Identify which cell holds the provided text, then report its (x, y) central coordinate. 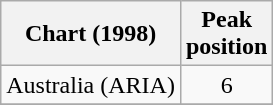
Peakposition (226, 34)
Australia (ARIA) (91, 85)
Chart (1998) (91, 34)
6 (226, 85)
